Return [X, Y] of the center of cell containing provided text 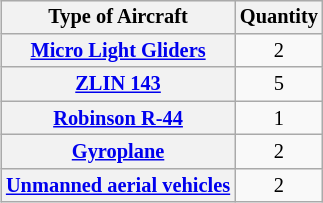
Robinson R-44 [118, 118]
Type of Aircraft [118, 17]
1 [279, 118]
Unmanned aerial vehicles [118, 185]
5 [279, 84]
ZLIN 143 [118, 84]
Gyroplane [118, 152]
Quantity [279, 17]
Micro Light Gliders [118, 51]
